Find where the given text appears and provide that cell's center as (x, y) coordinate. 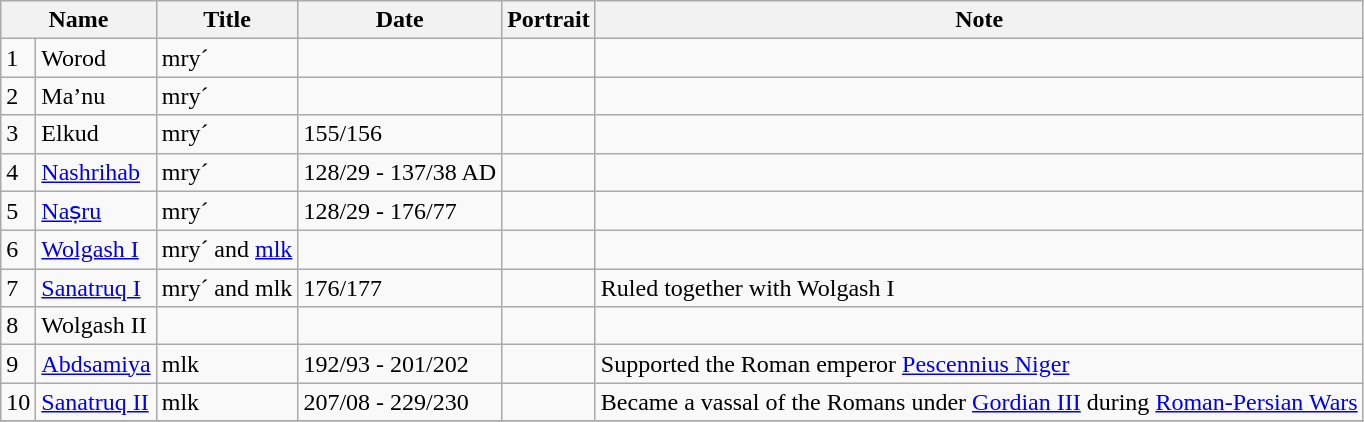
128/29 - 176/77 (400, 211)
5 (18, 211)
10 (18, 402)
4 (18, 172)
128/29 - 137/38 AD (400, 172)
207/08 - 229/230 (400, 402)
Note (979, 20)
Title (227, 20)
192/93 - 201/202 (400, 364)
Abdsamiya (96, 364)
8 (18, 326)
Ruled together with Wolgash I (979, 288)
Elkud (96, 134)
Nashrihab (96, 172)
155/156 (400, 134)
Worod (96, 58)
6 (18, 250)
Name (78, 20)
Wolgash I (96, 250)
Wolgash II (96, 326)
Naṣru (96, 211)
Sanatruq I (96, 288)
2 (18, 96)
9 (18, 364)
Supported the Roman emperor Pescennius Niger (979, 364)
Ma’nu (96, 96)
Sanatruq II (96, 402)
Date (400, 20)
Became a vassal of the Romans under Gordian III during Roman-Persian Wars (979, 402)
1 (18, 58)
7 (18, 288)
3 (18, 134)
Portrait (549, 20)
176/177 (400, 288)
